Provide the (x, y) coordinate of the cell's center where the given text is located.  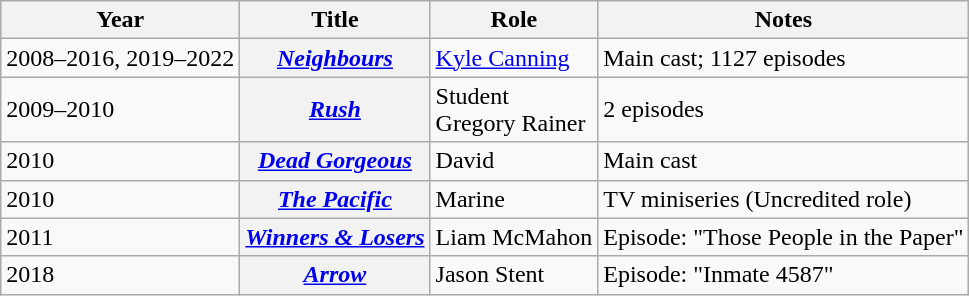
Marine (514, 199)
2018 (120, 275)
StudentGregory Rainer (514, 110)
Dead Gorgeous (335, 161)
Episode: "Those People in the Paper" (784, 237)
2011 (120, 237)
Neighbours (335, 58)
Main cast; 1127 episodes (784, 58)
Rush (335, 110)
Notes (784, 20)
Role (514, 20)
David (514, 161)
Episode: "Inmate 4587" (784, 275)
Title (335, 20)
2008–2016, 2019–2022 (120, 58)
Year (120, 20)
Winners & Losers (335, 237)
Liam McMahon (514, 237)
Kyle Canning (514, 58)
2 episodes (784, 110)
2009–2010 (120, 110)
Jason Stent (514, 275)
Main cast (784, 161)
Arrow (335, 275)
The Pacific (335, 199)
TV miniseries (Uncredited role) (784, 199)
